Output the [X, Y] coordinate of the center of the cell containing the given text.  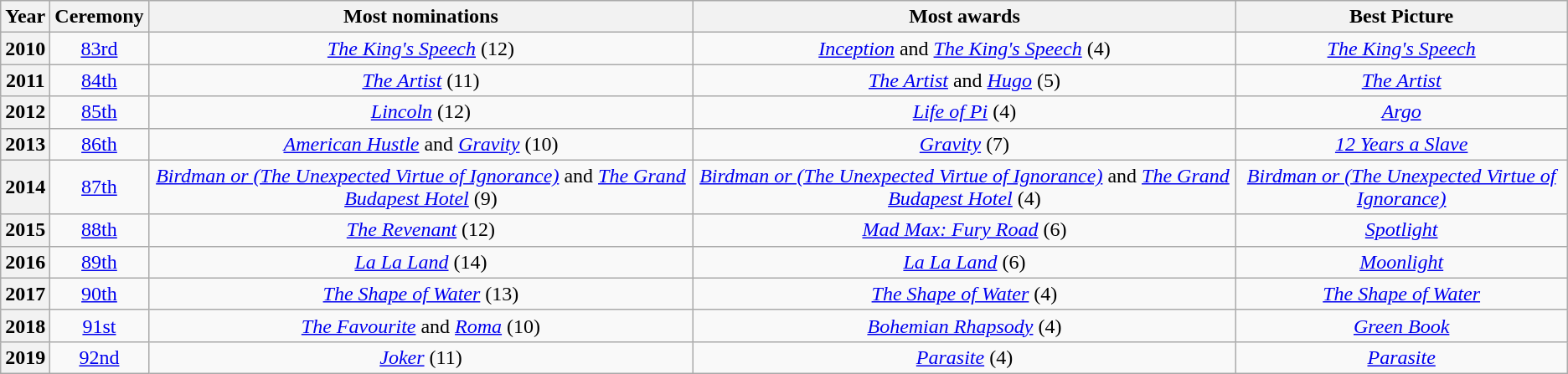
La La Land (14) [420, 262]
Parasite [1401, 357]
Gravity (7) [965, 144]
The Shape of Water (4) [965, 294]
The King's Speech (12) [420, 49]
2011 [25, 80]
La La Land (6) [965, 262]
2019 [25, 357]
Spotlight [1401, 230]
2017 [25, 294]
Moonlight [1401, 262]
Green Book [1401, 325]
2018 [25, 325]
2014 [25, 187]
Birdman or (The Unexpected Virtue of Ignorance) [1401, 187]
Parasite (4) [965, 357]
2013 [25, 144]
84th [99, 80]
88th [99, 230]
Life of Pi (4) [965, 112]
12 Years a Slave [1401, 144]
Best Picture [1401, 17]
The Artist [1401, 80]
Bohemian Rhapsody (4) [965, 325]
Year [25, 17]
2012 [25, 112]
Most nominations [420, 17]
Lincoln (12) [420, 112]
The Artist and Hugo (5) [965, 80]
The Shape of Water (13) [420, 294]
Ceremony [99, 17]
Birdman or (The Unexpected Virtue of Ignorance) and The Grand Budapest Hotel (9) [420, 187]
Argo [1401, 112]
The King's Speech [1401, 49]
86th [99, 144]
American Hustle and Gravity (10) [420, 144]
The Favourite and Roma (10) [420, 325]
Inception and The King's Speech (4) [965, 49]
Mad Max: Fury Road (6) [965, 230]
The Revenant (12) [420, 230]
2010 [25, 49]
The Artist (11) [420, 80]
The Shape of Water [1401, 294]
91st [99, 325]
2015 [25, 230]
Birdman or (The Unexpected Virtue of Ignorance) and The Grand Budapest Hotel (4) [965, 187]
Most awards [965, 17]
89th [99, 262]
87th [99, 187]
83rd [99, 49]
2016 [25, 262]
Joker (11) [420, 357]
90th [99, 294]
85th [99, 112]
92nd [99, 357]
